Detect which cell encompasses the target text, then output its (X, Y) center coordinate. 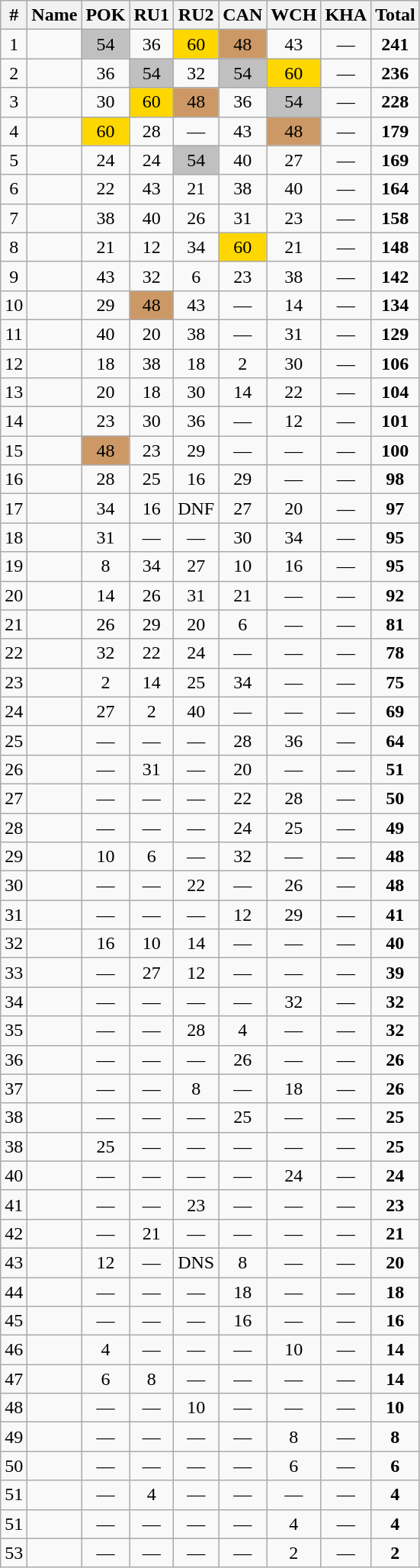
228 (396, 102)
11 (14, 334)
69 (396, 711)
164 (396, 189)
DNS (197, 1262)
44 (14, 1292)
33 (14, 973)
78 (396, 653)
101 (396, 422)
100 (396, 451)
42 (14, 1233)
179 (396, 131)
KHA (346, 15)
37 (14, 1089)
97 (396, 508)
241 (396, 44)
142 (396, 276)
53 (14, 1553)
RU1 (152, 15)
9 (14, 276)
17 (14, 508)
19 (14, 566)
47 (14, 1379)
1 (14, 44)
7 (14, 218)
DNF (197, 508)
158 (396, 218)
Total (396, 15)
169 (396, 160)
POK (105, 15)
92 (396, 595)
5 (14, 160)
13 (14, 393)
Name (55, 15)
RU2 (197, 15)
81 (396, 624)
75 (396, 682)
134 (396, 305)
35 (14, 1031)
46 (14, 1350)
148 (396, 247)
39 (396, 973)
CAN (242, 15)
3 (14, 102)
45 (14, 1321)
236 (396, 73)
64 (396, 740)
98 (396, 479)
104 (396, 393)
106 (396, 364)
WCH (294, 15)
# (14, 15)
129 (396, 334)
15 (14, 451)
